Detect which cell encompasses the target text, then output its (X, Y) center coordinate. 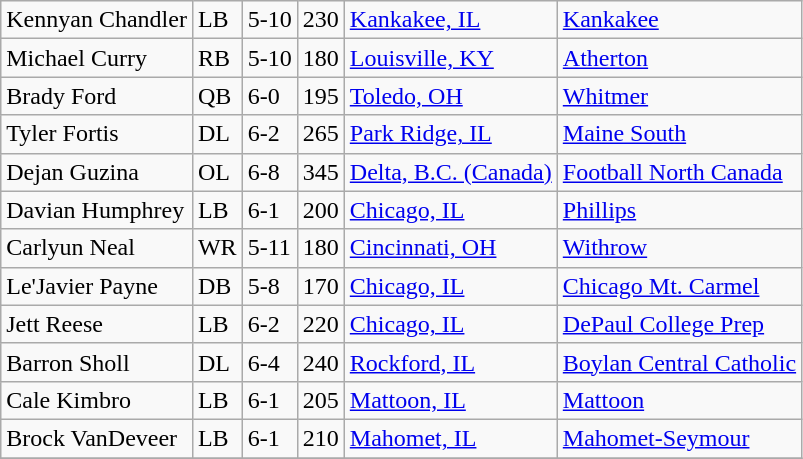
Phillips (679, 210)
Barron Sholl (97, 362)
DB (217, 286)
240 (320, 362)
Park Ridge, IL (450, 134)
6-8 (270, 172)
Chicago Mt. Carmel (679, 286)
Atherton (679, 58)
OL (217, 172)
6-0 (270, 96)
Kankakee (679, 20)
Mahomet-Seymour (679, 438)
WR (217, 248)
Maine South (679, 134)
Boylan Central Catholic (679, 362)
Rockford, IL (450, 362)
205 (320, 400)
Davian Humphrey (97, 210)
Delta, B.C. (Canada) (450, 172)
QB (217, 96)
Jett Reese (97, 324)
200 (320, 210)
Withrow (679, 248)
265 (320, 134)
Louisville, KY (450, 58)
Tyler Fortis (97, 134)
Carlyun Neal (97, 248)
170 (320, 286)
Dejan Guzina (97, 172)
Cincinnati, OH (450, 248)
Brady Ford (97, 96)
Mattoon (679, 400)
Mattoon, IL (450, 400)
6-4 (270, 362)
Toledo, OH (450, 96)
195 (320, 96)
210 (320, 438)
Kennyan Chandler (97, 20)
Mahomet, IL (450, 438)
5-11 (270, 248)
RB (217, 58)
Le'Javier Payne (97, 286)
Football North Canada (679, 172)
Michael Curry (97, 58)
DePaul College Prep (679, 324)
Brock VanDeveer (97, 438)
345 (320, 172)
5-8 (270, 286)
Cale Kimbro (97, 400)
230 (320, 20)
Kankakee, IL (450, 20)
220 (320, 324)
Whitmer (679, 96)
